Pinpoint the cell where the given text exists, returning its [X, Y] midpoint coordinate. 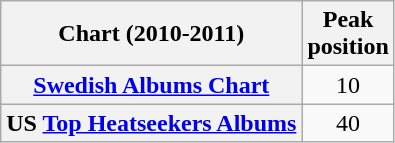
40 [348, 123]
US Top Heatseekers Albums [152, 123]
Peakposition [348, 34]
Chart (2010-2011) [152, 34]
10 [348, 85]
Swedish Albums Chart [152, 85]
